Detect which cell encompasses the target text, then output its [x, y] center coordinate. 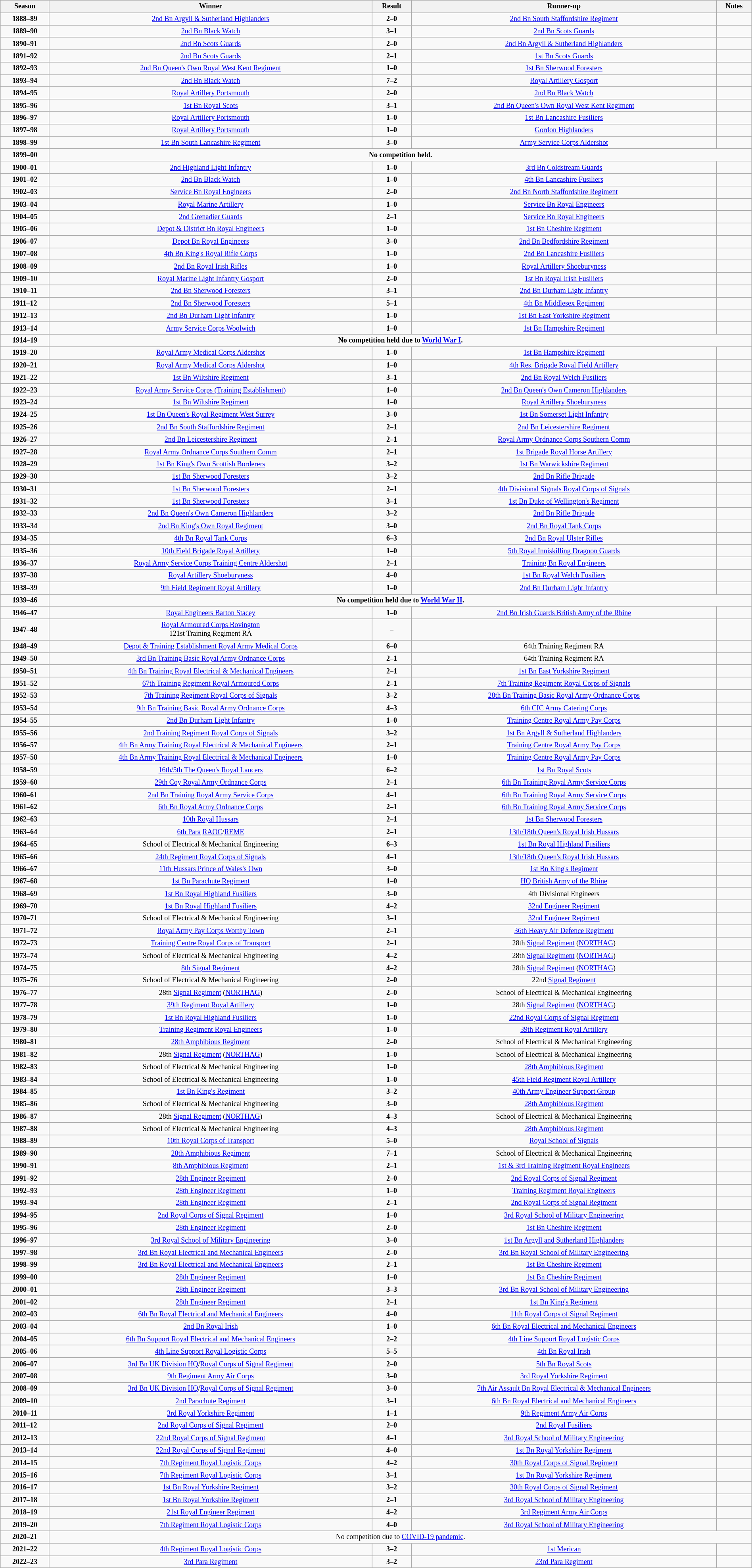
1976–77 [25, 993]
2017–18 [25, 1500]
1987–88 [25, 1129]
1930–31 [25, 489]
1931–32 [25, 502]
2nd Bn Royal Tank Corps [564, 526]
9th Bn Training Basic Royal Army Ordnance Corps [211, 708]
6–2 [392, 770]
1985–86 [25, 1104]
1923–24 [25, 402]
1893–94 [25, 81]
2nd Highland Light Infantry [211, 167]
6th Bn Support Royal Electrical and Mechanical Engineers [211, 1339]
1892–93 [25, 68]
1972–73 [25, 943]
1937–38 [25, 575]
1909–10 [25, 279]
1958–59 [25, 770]
4th Regiment Royal Logistic Corps [211, 1549]
2015–16 [25, 1476]
1925–26 [25, 427]
1984–85 [25, 1091]
1962–63 [25, 819]
2020–21 [25, 1537]
1935–36 [25, 551]
1971–72 [25, 931]
2018–19 [25, 1512]
1st Bn Lancashire Fusiliers [564, 117]
1908–09 [25, 266]
2nd Royal Fusiliers [564, 1426]
1st & 3rd Training Regiment Royal Engineers [564, 1166]
1955–56 [25, 733]
2014–15 [25, 1463]
1st Bn Royal Irish Fusiliers [564, 279]
1961–62 [25, 807]
Royal Army Service Corps Training Centre Aldershot [211, 563]
2004–05 [25, 1339]
1891–92 [25, 56]
2016–17 [25, 1487]
1983–84 [25, 1079]
21st Royal Engineer Regiment [211, 1512]
2nd Bn Royal Irish [211, 1326]
24th Regiment Royal Corps of Signals [211, 856]
1947–48 [25, 629]
1995–96 [25, 1228]
4th Bn Middlesex Regiment [564, 303]
2nd Training Regiment Royal Corps of Signals [211, 733]
2013–14 [25, 1450]
7th Air Assault Bn Royal Electrical & Mechanical Engineers [564, 1388]
1954–55 [25, 721]
2002–03 [25, 1314]
1898–99 [25, 143]
1999–00 [25, 1277]
No competition held due to World War II. [401, 600]
1932–33 [25, 514]
1st Merican [564, 1549]
5–1 [392, 303]
1899–00 [25, 155]
1st Bn South Lancashire Regiment [211, 143]
Notes [734, 6]
11th Royal Corps of Signal Regiment [564, 1314]
2nd Bn Bedfordshire Regiment [564, 241]
1998–99 [25, 1265]
1980–81 [25, 1042]
2019–20 [25, 1525]
23rd Para Regiment [564, 1562]
1910–11 [25, 291]
1st Bn Parachute Regiment [211, 881]
1889–90 [25, 31]
1896–97 [25, 117]
Royal Artillery Gosport [564, 81]
1949–50 [25, 659]
3rd Bn Training Basic Royal Army Ordnance Corps [211, 659]
1933–34 [25, 526]
1st Bn Scots Guards [564, 56]
1990–91 [25, 1166]
1936–37 [25, 563]
2nd Bn Lancashire Fusiliers [564, 254]
1970–71 [25, 918]
1965–66 [25, 856]
4th Bn Lancashire Fusiliers [564, 179]
1963–64 [25, 832]
67th Training Regiment Royal Armoured Corps [211, 683]
1966–67 [25, 869]
3rd Para Regiment [211, 1562]
1913–14 [25, 328]
No competition held. [401, 155]
2nd Grenadier Guards [211, 217]
1948–49 [25, 646]
1952–53 [25, 696]
Runner-up [564, 6]
1992–93 [25, 1191]
Season [25, 6]
6th Bn Royal Army Ordnance Corps [211, 807]
1994–95 [25, 1215]
1st Bn Somerset Light Infantry [564, 414]
1902–03 [25, 192]
1977–78 [25, 1005]
36th Heavy Air Defence Regiment [564, 931]
4th Bn Training Royal Electrical & Mechanical Engineers [211, 671]
1911–12 [25, 303]
1904–05 [25, 217]
4th Bn Royal Tank Corps [211, 538]
2003–04 [25, 1326]
No competition held due to World War I. [401, 341]
1897–98 [25, 130]
1927–28 [25, 452]
2001–02 [25, 1302]
4th Divisional Engineers [564, 894]
1964–65 [25, 845]
1894–95 [25, 93]
7–2 [392, 81]
6th CIC Army Catering Corps [564, 708]
1901–02 [25, 179]
1938–39 [25, 588]
1993–94 [25, 1203]
Royal Army Pay Corps Worthy Town [211, 931]
1888–89 [25, 19]
2nd Bn North Staffordshire Regiment [564, 192]
4th Divisional Signals Royal Corps of Signals [564, 489]
Training Centre Royal Corps of Transport [211, 943]
5–5 [392, 1352]
3rd Regiment Army Air Corps [564, 1512]
29th Coy Royal Army Ordnance Corps [211, 783]
Royal School of Signals [564, 1141]
2nd Bn Irish Guards British Army of the Rhine [564, 613]
1996–97 [25, 1240]
4th Bn King's Royal Rifle Corps [211, 254]
1946–47 [25, 613]
1967–68 [25, 881]
1991–92 [25, 1178]
1906–07 [25, 241]
1905–06 [25, 229]
Training Bn Royal Engineers [564, 563]
2000–01 [25, 1290]
1st Bn Argyll and Sutherland Highlanders [564, 1240]
1903–04 [25, 205]
No competition due to COVID-19 pandemic. [401, 1537]
1974–75 [25, 968]
1981–82 [25, 1055]
8th Signal Regiment [211, 968]
7–1 [392, 1153]
Depot Bn Royal Engineers [211, 241]
1973–74 [25, 956]
4th Bn Royal Irish [564, 1352]
1st Bn Duke of Wellington's Regiment [564, 502]
1890–91 [25, 44]
Royal Army Service Corps (Training Establishment) [211, 390]
8th Amphibious Regiment [211, 1166]
1928–29 [25, 464]
22nd Signal Regiment [564, 980]
2005–06 [25, 1352]
1914–19 [25, 341]
1982–83 [25, 1067]
1919–20 [25, 353]
10th Royal Hussars [211, 819]
2nd Bn King's Own Royal Regiment [211, 526]
1900–01 [25, 167]
10th Field Brigade Royal Artillery [211, 551]
6th Para RAOC/REME [211, 832]
1924–25 [25, 414]
Army Service Corps Aldershot [564, 143]
1988–89 [25, 1141]
1997–98 [25, 1252]
1922–23 [25, 390]
1978–79 [25, 1018]
28th Bn Training Basic Royal Army Ordnance Corps [564, 696]
1st Bn Queen's Royal Regiment West Surrey [211, 414]
45th Field Regiment Royal Artillery [564, 1079]
1934–35 [25, 538]
1st Bn Argyll & Sutherland Highlanders [564, 733]
2nd Bn Royal Welch Fusiliers [564, 378]
1968–69 [25, 894]
16th/5th The Queen's Royal Lancers [211, 770]
2007–08 [25, 1376]
1986–87 [25, 1117]
5–0 [392, 1141]
1989–90 [25, 1153]
Gordon Highlanders [564, 130]
2022–23 [25, 1562]
1st Bn Royal Welch Fusiliers [564, 575]
Royal Marine Light Infantry Gosport [211, 279]
2010–11 [25, 1414]
1969–70 [25, 906]
Army Service Corps Woolwich [211, 328]
2008–09 [25, 1388]
40th Army Engineer Support Group [564, 1091]
Royal Armoured Corps Bovington121st Training Regiment RA [211, 629]
9th Field Regiment Royal Artillery [211, 588]
3rd Bn Coldstream Guards [564, 167]
Depot & Training Establishment Royal Army Medical Corps [211, 646]
1939–46 [25, 600]
1975–76 [25, 980]
2009–10 [25, 1401]
1959–60 [25, 783]
1953–54 [25, 708]
Result [392, 6]
2012–13 [25, 1438]
1950–51 [25, 671]
2nd Bn Training Royal Army Service Corps [211, 795]
1979–80 [25, 1029]
1st Brigade Royal Horse Artillery [564, 452]
3–3 [392, 1290]
2–2 [392, 1339]
2021–22 [25, 1549]
4th Res. Brigade Royal Field Artillery [564, 365]
– [392, 629]
1907–08 [25, 254]
2006–07 [25, 1364]
1960–61 [25, 795]
5th Royal Inniskilling Dragoon Guards [564, 551]
1st Bn King's Own Scottish Borderers [211, 464]
Winner [211, 6]
2nd Bn Royal Ulster Rifles [564, 538]
6–0 [392, 646]
Royal Engineers Barton Stacey [211, 613]
11th Hussars Prince of Wales's Own [211, 869]
1912–13 [25, 316]
10th Royal Corps of Transport [211, 1141]
HQ British Army of the Rhine [564, 881]
1920–21 [25, 365]
1895–96 [25, 106]
1921–22 [25, 378]
1957–58 [25, 758]
Depot & District Bn Royal Engineers [211, 229]
1926–27 [25, 440]
5th Bn Royal Scots [564, 1364]
2011–12 [25, 1426]
1929–30 [25, 476]
1951–52 [25, 683]
1st Bn Warwickshire Regiment [564, 464]
2nd Bn Royal Irish Rifles [211, 266]
1–1 [392, 1414]
Royal Marine Artillery [211, 205]
2nd Parachute Regiment [211, 1401]
1956–57 [25, 745]
